Extract the (x, y) coordinate from the center of the cell holding the provided text.  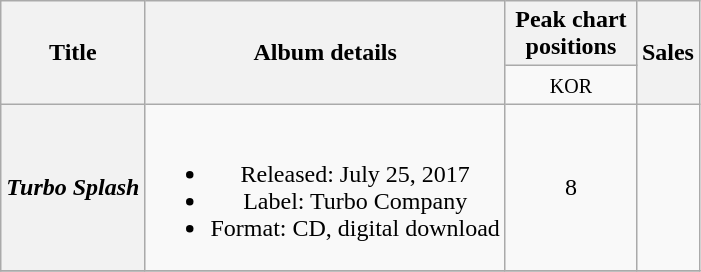
8 (570, 188)
KOR (570, 85)
Peak chart positions (570, 34)
Turbo Splash (73, 188)
Album details (325, 52)
Sales (668, 52)
Released: July 25, 2017Label: Turbo CompanyFormat: CD, digital download (325, 188)
Title (73, 52)
